Output the [x, y] coordinate of the center of the cell containing the given text.  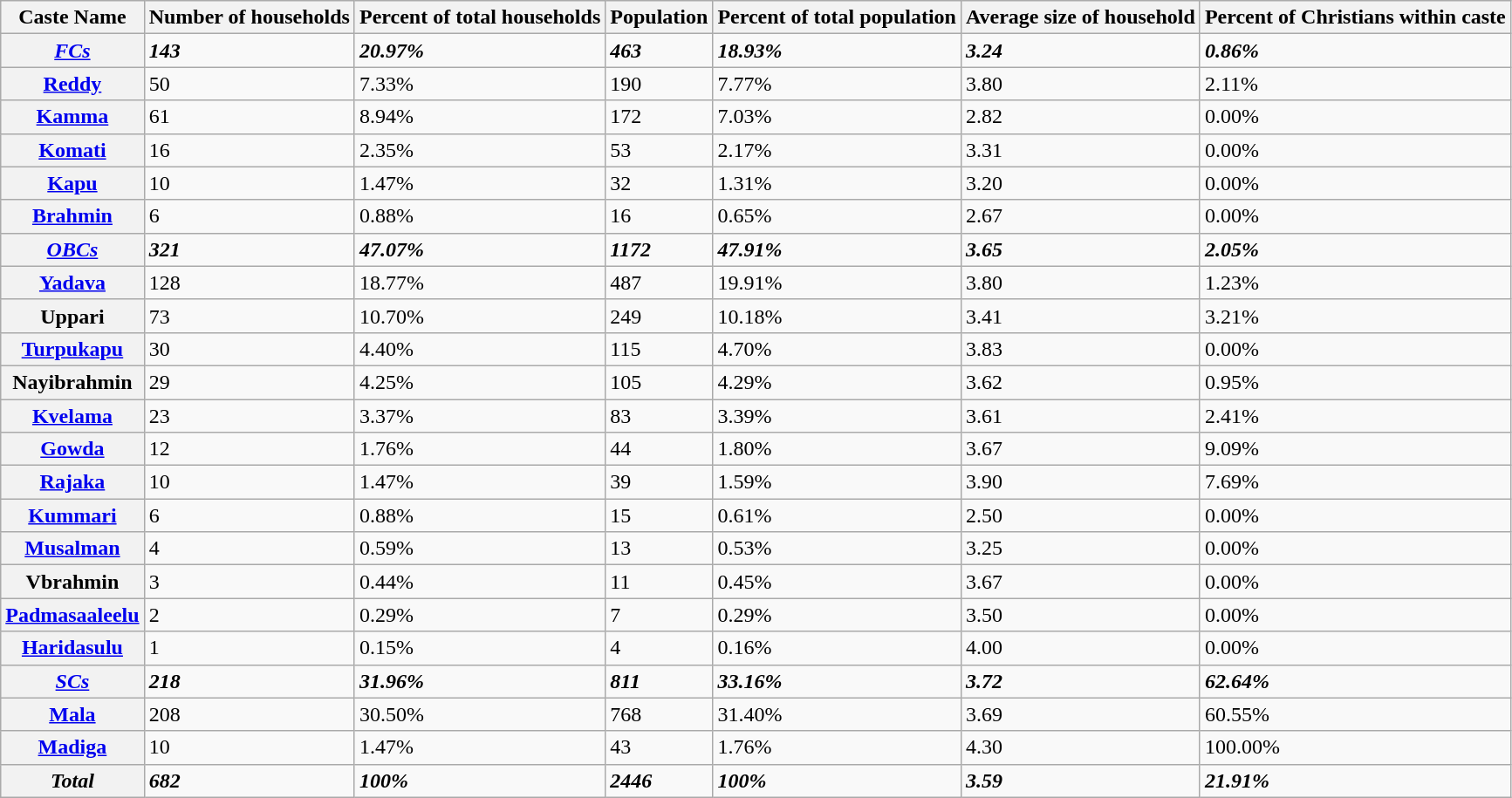
811 [660, 681]
115 [660, 349]
Kummari [72, 515]
4.70% [838, 349]
18.93% [838, 51]
4.00 [1080, 648]
249 [660, 316]
13 [660, 549]
2446 [660, 781]
190 [660, 84]
3.24 [1080, 51]
1.31% [838, 183]
Haridasulu [72, 648]
Population [660, 17]
33.16% [838, 681]
0.95% [1355, 382]
3.25 [1080, 549]
23 [250, 416]
Percent of total population [838, 17]
3.61 [1080, 416]
31.40% [838, 714]
50 [250, 84]
7.77% [838, 84]
2.35% [480, 150]
2.17% [838, 150]
2.67 [1080, 216]
3.39% [838, 416]
FCs [72, 51]
3.41 [1080, 316]
128 [250, 283]
1 [250, 648]
Rajaka [72, 482]
0.59% [480, 549]
Musalman [72, 549]
10.18% [838, 316]
3.65 [1080, 249]
43 [660, 747]
218 [250, 681]
10.70% [480, 316]
Turpukapu [72, 349]
SCs [72, 681]
47.07% [480, 249]
4.25% [480, 382]
Caste Name [72, 17]
105 [660, 382]
Kvelama [72, 416]
47.91% [838, 249]
100.00% [1355, 747]
3.50 [1080, 615]
Vbrahmin [72, 582]
4.30 [1080, 747]
3.21% [1355, 316]
Madiga [72, 747]
Yadava [72, 283]
Nayibrahmin [72, 382]
0.65% [838, 216]
11 [660, 582]
30 [250, 349]
Total [72, 781]
0.15% [480, 648]
1172 [660, 249]
83 [660, 416]
Reddy [72, 84]
1.59% [838, 482]
62.64% [1355, 681]
30.50% [480, 714]
2.82 [1080, 117]
8.94% [480, 117]
487 [660, 283]
7.69% [1355, 482]
1.80% [838, 449]
Mala [72, 714]
3.72 [1080, 681]
18.77% [480, 283]
3.31 [1080, 150]
3.62 [1080, 382]
Padmasaaleelu [72, 615]
31.96% [480, 681]
21.91% [1355, 781]
Kamma [72, 117]
463 [660, 51]
7 [660, 615]
2.41% [1355, 416]
Number of households [250, 17]
3.83 [1080, 349]
9.09% [1355, 449]
Percent of total households [480, 17]
768 [660, 714]
44 [660, 449]
32 [660, 183]
Brahmin [72, 216]
7.33% [480, 84]
3.37% [480, 416]
Gowda [72, 449]
29 [250, 382]
53 [660, 150]
39 [660, 482]
3.20 [1080, 183]
0.61% [838, 515]
Average size of household [1080, 17]
3 [250, 582]
4.40% [480, 349]
0.53% [838, 549]
73 [250, 316]
60.55% [1355, 714]
0.44% [480, 582]
321 [250, 249]
2.11% [1355, 84]
7.03% [838, 117]
Komati [72, 150]
3.59 [1080, 781]
15 [660, 515]
0.16% [838, 648]
143 [250, 51]
Percent of Christians within caste [1355, 17]
2 [250, 615]
3.90 [1080, 482]
Uppari [72, 316]
12 [250, 449]
2.05% [1355, 249]
OBCs [72, 249]
682 [250, 781]
0.86% [1355, 51]
20.97% [480, 51]
2.50 [1080, 515]
3.69 [1080, 714]
1.23% [1355, 283]
0.45% [838, 582]
172 [660, 117]
19.91% [838, 283]
Kapu [72, 183]
4.29% [838, 382]
208 [250, 714]
61 [250, 117]
